Identify which cell holds the provided text, then report its (x, y) central coordinate. 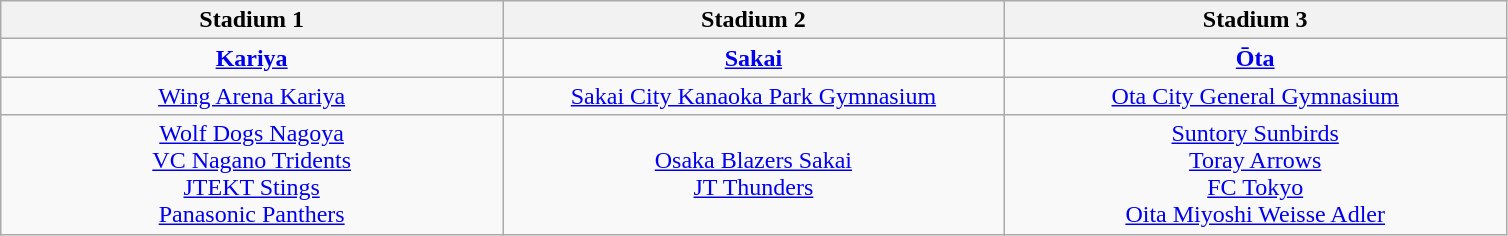
Stadium 3 (1255, 20)
Ota City General Gymnasium (1255, 96)
Stadium 2 (754, 20)
Suntory SunbirdsToray ArrowsFC TokyoOita Miyoshi Weisse Adler (1255, 174)
Kariya (252, 58)
Ōta (1255, 58)
Wolf Dogs NagoyaVC Nagano TridentsJTEKT StingsPanasonic Panthers (252, 174)
Wing Arena Kariya (252, 96)
Osaka Blazers SakaiJT Thunders (754, 174)
Sakai City Kanaoka Park Gymnasium (754, 96)
Stadium 1 (252, 20)
Sakai (754, 58)
